Find where the given text appears and provide that cell's center as [X, Y] coordinate. 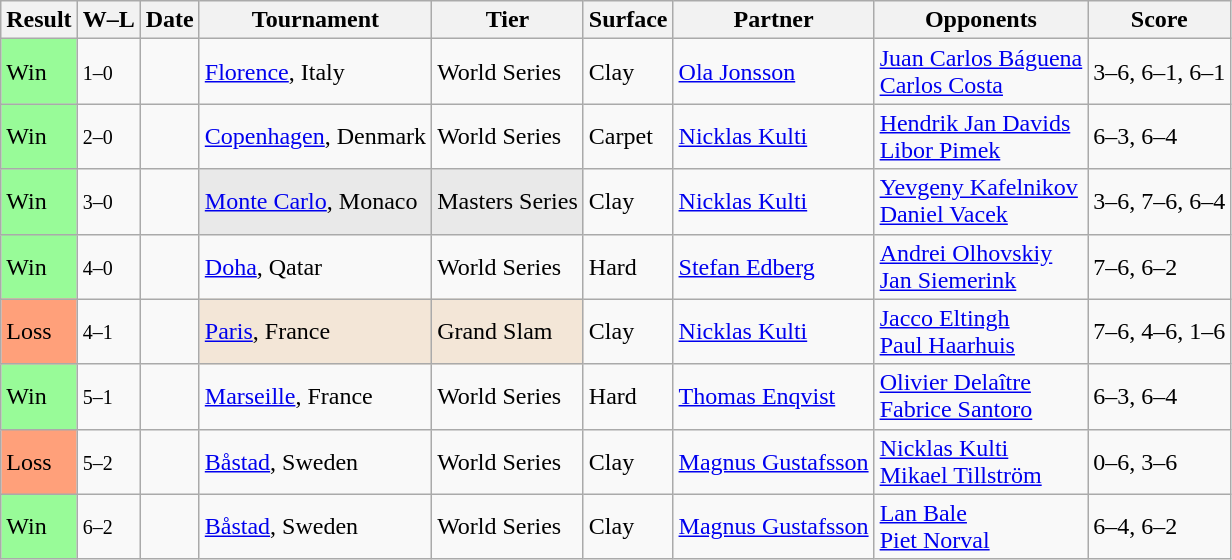
Result [39, 20]
7–6, 4–6, 1–6 [1160, 332]
Paris, France [315, 332]
5–2 [108, 462]
Yevgeny Kafelnikov Daniel Vacek [981, 202]
Carpet [628, 136]
Surface [628, 20]
Tournament [315, 20]
Grand Slam [508, 332]
Opponents [981, 20]
Lan Bale Piet Norval [981, 526]
Jacco Eltingh Paul Haarhuis [981, 332]
Tier [508, 20]
4–0 [108, 266]
4–1 [108, 332]
3–0 [108, 202]
Monte Carlo, Monaco [315, 202]
3–6, 7–6, 6–4 [1160, 202]
Thomas Enqvist [774, 396]
Marseille, France [315, 396]
Andrei Olhovskiy Jan Siemerink [981, 266]
7–6, 6–2 [1160, 266]
6–2 [108, 526]
Florence, Italy [315, 72]
Doha, Qatar [315, 266]
Hendrik Jan Davids Libor Pimek [981, 136]
1–0 [108, 72]
Stefan Edberg [774, 266]
Score [1160, 20]
Ola Jonsson [774, 72]
Olivier Delaître Fabrice Santoro [981, 396]
Masters Series [508, 202]
0–6, 3–6 [1160, 462]
Nicklas Kulti Mikael Tillström [981, 462]
W–L [108, 20]
Partner [774, 20]
Copenhagen, Denmark [315, 136]
Date [170, 20]
6–4, 6–2 [1160, 526]
Juan Carlos Báguena Carlos Costa [981, 72]
5–1 [108, 396]
3–6, 6–1, 6–1 [1160, 72]
2–0 [108, 136]
